Detect which cell encompasses the target text, then output its (X, Y) center coordinate. 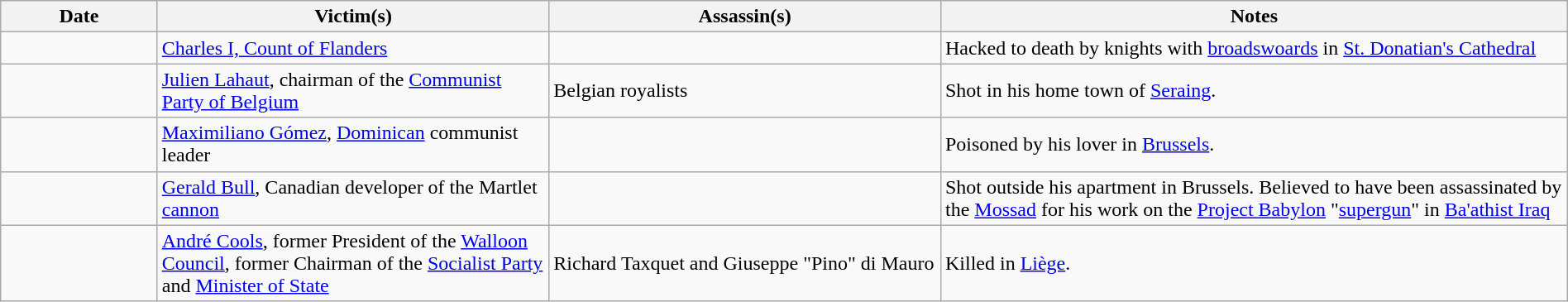
Shot in his home town of Seraing. (1254, 91)
Date (79, 17)
Hacked to death by knights with broadswoards in St. Donatian's Cathedral (1254, 48)
Charles I, Count of Flanders (353, 48)
Maximiliano Gómez, Dominican communist leader (353, 144)
Gerald Bull, Canadian developer of the Martlet cannon (353, 199)
Notes (1254, 17)
Assassin(s) (745, 17)
Belgian royalists (745, 91)
Julien Lahaut, chairman of the Communist Party of Belgium (353, 91)
Poisoned by his lover in Brussels. (1254, 144)
André Cools, former President of the Walloon Council, former Chairman of the Socialist Party and Minister of State (353, 263)
Richard Taxquet and Giuseppe "Pino" di Mauro (745, 263)
Victim(s) (353, 17)
Killed in Liège. (1254, 263)
